Provide the (x, y) coordinate of the cell's center where the given text is located.  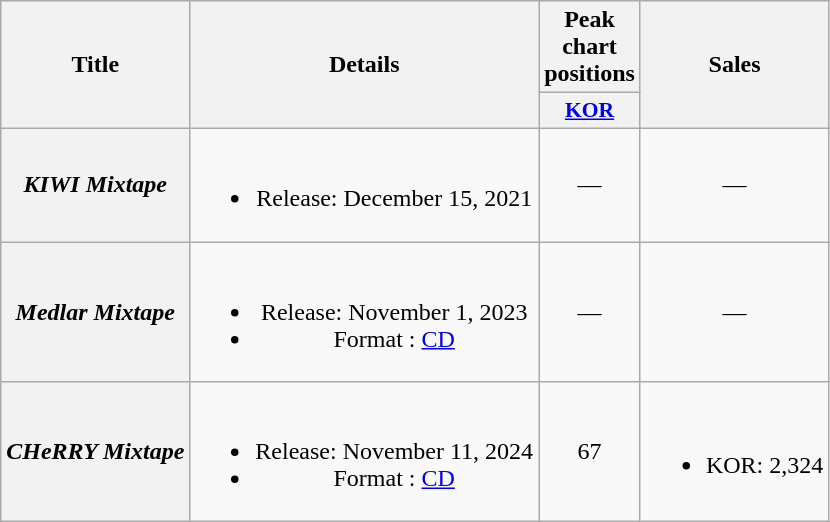
Sales (734, 65)
Release: December 15, 2021 (364, 184)
67 (590, 452)
Release: November 11, 2024Format : CD (364, 452)
KOR (590, 111)
Details (364, 65)
Release: November 1, 2023Format : CD (364, 312)
Peak chart positions (590, 47)
Title (96, 65)
KIWI Mixtape (96, 184)
KOR: 2,324 (734, 452)
Medlar Mixtape (96, 312)
CHeRRY Mixtape (96, 452)
